Capture the cell that displays the provided text and extract its [X, Y] central coordinate. 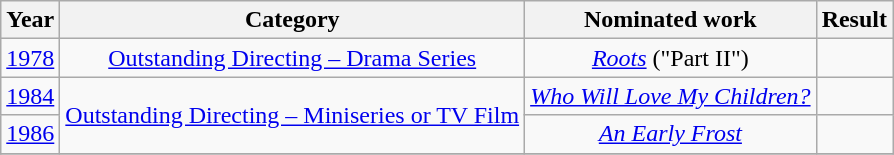
Outstanding Directing – Drama Series [292, 58]
1986 [30, 134]
Who Will Love My Children? [670, 96]
1978 [30, 58]
1984 [30, 96]
Nominated work [670, 20]
Category [292, 20]
Result [854, 20]
Outstanding Directing – Miniseries or TV Film [292, 115]
Year [30, 20]
An Early Frost [670, 134]
Roots ("Part II") [670, 58]
